Detect which cell encompasses the target text, then output its (X, Y) center coordinate. 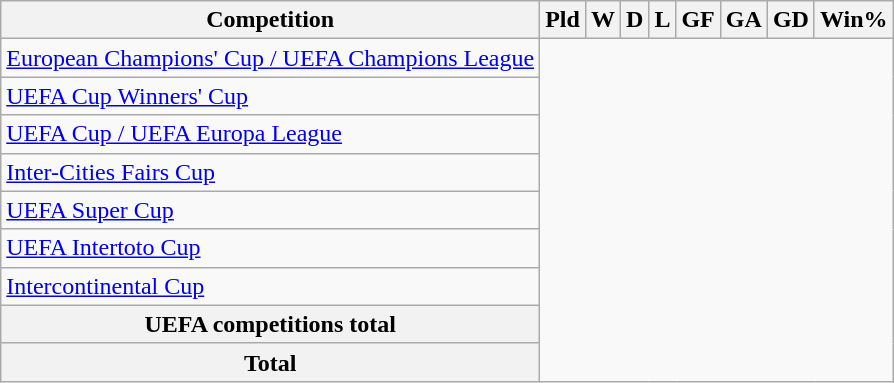
GF (698, 20)
UEFA Intertoto Cup (270, 248)
W (602, 20)
Inter-Cities Fairs Cup (270, 172)
Total (270, 362)
UEFA Super Cup (270, 210)
European Champions' Cup / UEFA Champions League (270, 58)
Pld (563, 20)
UEFA Cup Winners' Cup (270, 96)
GA (744, 20)
Win% (854, 20)
GD (790, 20)
Competition (270, 20)
L (662, 20)
D (634, 20)
UEFA Cup / UEFA Europa League (270, 134)
UEFA competitions total (270, 324)
Intercontinental Cup (270, 286)
